Find where the given text appears and provide that cell's center as [x, y] coordinate. 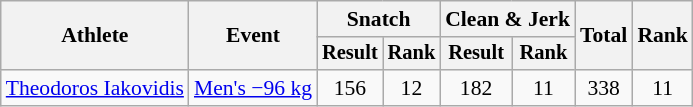
Athlete [95, 36]
12 [412, 88]
Event [253, 36]
Snatch [378, 19]
Total [604, 36]
338 [604, 88]
182 [476, 88]
Theodoros Iakovidis [95, 88]
Men's −96 kg [253, 88]
Clean & Jerk [508, 19]
156 [350, 88]
